Detect which cell encompasses the target text, then output its (x, y) center coordinate. 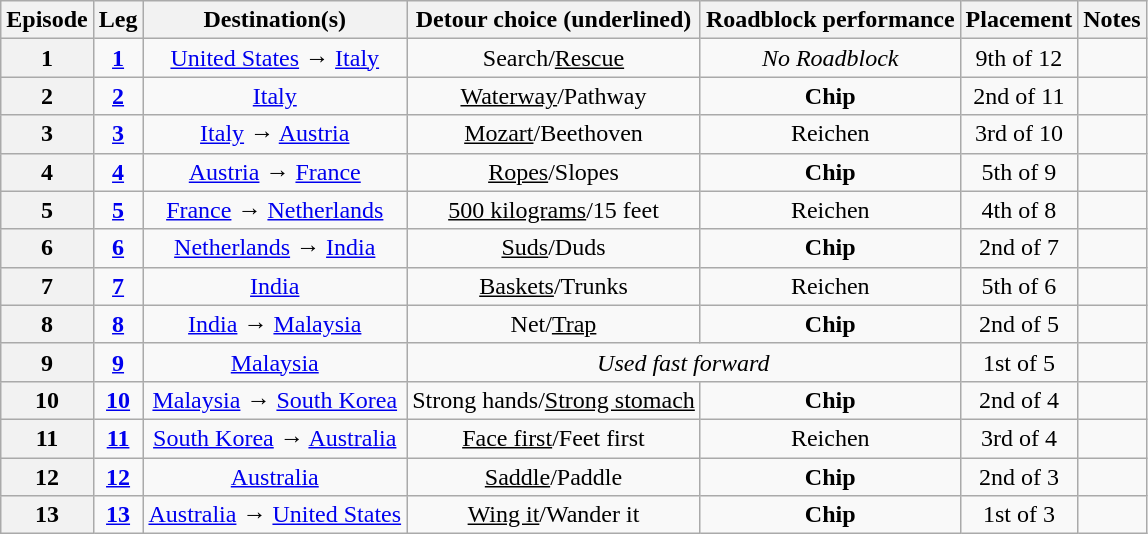
Waterway/Pathway (554, 96)
Italy (275, 96)
Episode (47, 20)
1st of 3 (1019, 515)
Leg (118, 20)
South Korea → Australia (275, 438)
Netherlands → India (275, 248)
Placement (1019, 20)
No Roadblock (830, 58)
Baskets/Trunks (554, 286)
3rd of 10 (1019, 134)
2nd of 5 (1019, 324)
5th of 9 (1019, 172)
4th of 8 (1019, 210)
1st of 5 (1019, 362)
2nd of 7 (1019, 248)
Italy → Austria (275, 134)
Detour choice (underlined) (554, 20)
9th of 12 (1019, 58)
Malaysia (275, 362)
France → Netherlands (275, 210)
Australia (275, 477)
Austria → France (275, 172)
Mozart/Beethoven (554, 134)
5th of 6 (1019, 286)
500 kilograms/15 feet (554, 210)
Ropes/Slopes (554, 172)
Australia → United States (275, 515)
Saddle/Paddle (554, 477)
Malaysia → South Korea (275, 400)
Wing it/Wander it (554, 515)
2nd of 4 (1019, 400)
United States → Italy (275, 58)
India (275, 286)
3rd of 4 (1019, 438)
Strong hands/Strong stomach (554, 400)
Suds/Duds (554, 248)
Used fast forward (684, 362)
Net/Trap (554, 324)
Destination(s) (275, 20)
Notes (1112, 20)
Face first/Feet first (554, 438)
India → Malaysia (275, 324)
2nd of 11 (1019, 96)
Search/Rescue (554, 58)
2nd of 3 (1019, 477)
Roadblock performance (830, 20)
